Return the [x, y] coordinate for the center point of the cell that contains the specified text.  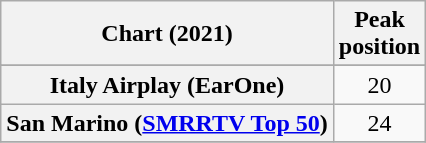
San Marino (SMRRTV Top 50) [168, 123]
20 [379, 85]
24 [379, 123]
Chart (2021) [168, 34]
Peakposition [379, 34]
Italy Airplay (EarOne) [168, 85]
